Return the (X, Y) coordinate for the center point of the cell that contains the specified text.  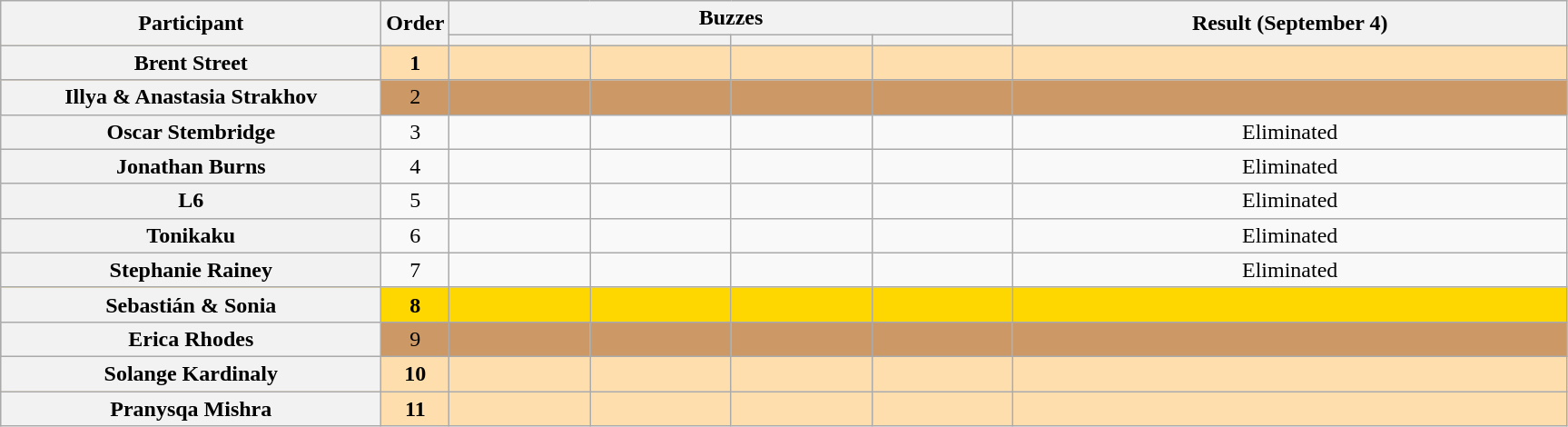
6 (416, 235)
Buzzes (731, 18)
2 (416, 97)
Result (September 4) (1289, 24)
7 (416, 270)
Sebastián & Sonia (191, 304)
8 (416, 304)
11 (416, 408)
L6 (191, 201)
Stephanie Rainey (191, 270)
1 (416, 63)
Tonikaku (191, 235)
9 (416, 339)
Solange Kardinaly (191, 373)
Oscar Stembridge (191, 132)
Illya & Anastasia Strakhov (191, 97)
Pranysqa Mishra (191, 408)
Participant (191, 24)
3 (416, 132)
10 (416, 373)
Erica Rhodes (191, 339)
4 (416, 166)
Order (416, 24)
Brent Street (191, 63)
5 (416, 201)
Jonathan Burns (191, 166)
